Capture the cell that displays the provided text and extract its (X, Y) central coordinate. 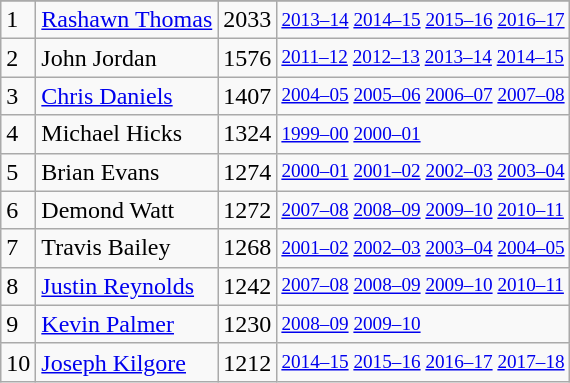
Brian Evans (127, 172)
John Jordan (127, 58)
Travis Bailey (127, 248)
3 (18, 96)
5 (18, 172)
2 (18, 58)
1230 (248, 324)
1999–00 2000–01 (423, 134)
2033 (248, 20)
10 (18, 362)
4 (18, 134)
2001–02 2002–03 2003–04 2004–05 (423, 248)
2014–15 2015–16 2016–17 2017–18 (423, 362)
1272 (248, 210)
1 (18, 20)
2000–01 2001–02 2002–03 2003–04 (423, 172)
Chris Daniels (127, 96)
1242 (248, 286)
2008–09 2009–10 (423, 324)
1576 (248, 58)
1407 (248, 96)
7 (18, 248)
Joseph Kilgore (127, 362)
Justin Reynolds (127, 286)
2004–05 2005–06 2006–07 2007–08 (423, 96)
Rashawn Thomas (127, 20)
9 (18, 324)
2011–12 2012–13 2013–14 2014–15 (423, 58)
8 (18, 286)
6 (18, 210)
1274 (248, 172)
2013–14 2014–15 2015–16 2016–17 (423, 20)
1268 (248, 248)
Michael Hicks (127, 134)
1324 (248, 134)
1212 (248, 362)
Demond Watt (127, 210)
Kevin Palmer (127, 324)
